Scan for the cell matching the given text and deliver its (X, Y) coordinate at center. 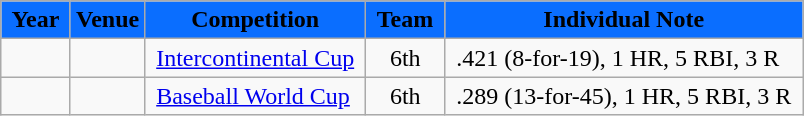
.289 (13-for-45), 1 HR, 5 RBI, 3 R (624, 96)
Competition (256, 20)
Intercontinental Cup (256, 58)
.421 (8-for-19), 1 HR, 5 RBI, 3 R (624, 58)
Baseball World Cup (256, 96)
Individual Note (624, 20)
Team (406, 20)
Year (36, 20)
Venue (107, 20)
